Return the (x, y) coordinate for the center point of the cell that contains the specified text.  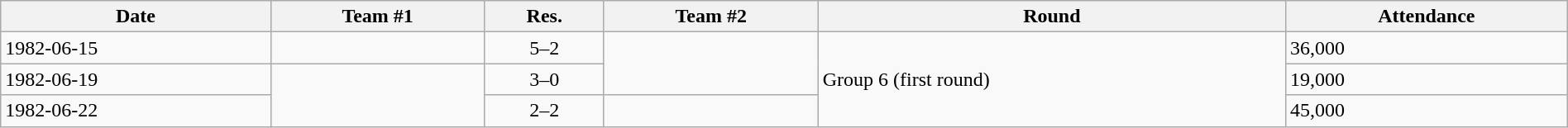
Round (1052, 17)
2–2 (544, 111)
1982-06-19 (136, 79)
1982-06-15 (136, 48)
Date (136, 17)
Attendance (1426, 17)
19,000 (1426, 79)
5–2 (544, 48)
1982-06-22 (136, 111)
Group 6 (first round) (1052, 79)
Res. (544, 17)
3–0 (544, 79)
45,000 (1426, 111)
Team #1 (377, 17)
Team #2 (711, 17)
36,000 (1426, 48)
